Return the [X, Y] coordinate for the center point of the cell that contains the specified text.  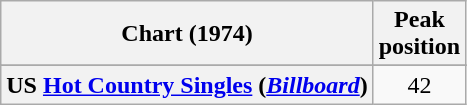
Chart (1974) [187, 34]
US Hot Country Singles (Billboard) [187, 85]
Peakposition [419, 34]
42 [419, 85]
